Return (x, y) of the center of cell containing provided text 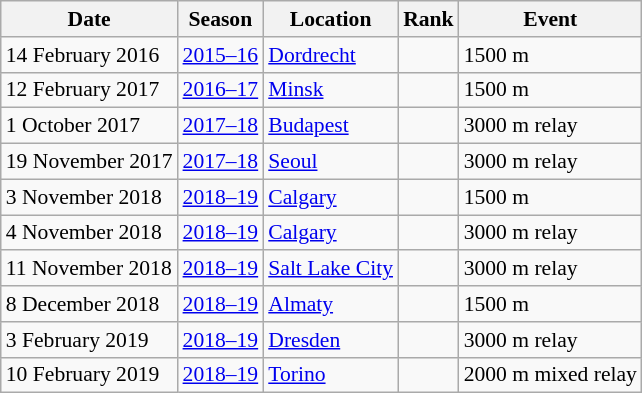
Seoul (330, 162)
Location (330, 19)
3 February 2019 (90, 340)
19 November 2017 (90, 162)
Torino (330, 375)
4 November 2018 (90, 233)
Date (90, 19)
2015–16 (221, 55)
3 November 2018 (90, 197)
Season (221, 19)
1 October 2017 (90, 126)
Budapest (330, 126)
11 November 2018 (90, 269)
12 February 2017 (90, 90)
Event (550, 19)
10 February 2019 (90, 375)
Almaty (330, 304)
2000 m mixed relay (550, 375)
8 December 2018 (90, 304)
Salt Lake City (330, 269)
Rank (428, 19)
Dresden (330, 340)
Dordrecht (330, 55)
2016–17 (221, 90)
Minsk (330, 90)
14 February 2016 (90, 55)
